Capture the cell that displays the provided text and extract its (X, Y) central coordinate. 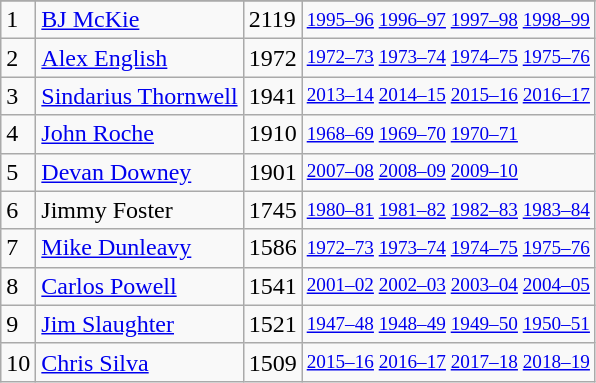
1910 (272, 134)
7 (18, 248)
1972 (272, 58)
1941 (272, 96)
1980–81 1981–82 1982–83 1983–84 (448, 210)
Alex English (140, 58)
1901 (272, 172)
5 (18, 172)
2013–14 2014–15 2015–16 2016–17 (448, 96)
1 (18, 20)
1995–96 1996–97 1997–98 1998–99 (448, 20)
10 (18, 362)
Chris Silva (140, 362)
1541 (272, 286)
2001–02 2002–03 2003–04 2004–05 (448, 286)
1968–69 1969–70 1970–71 (448, 134)
2007–08 2008–09 2009–10 (448, 172)
2015–16 2016–17 2017–18 2018–19 (448, 362)
Mike Dunleavy (140, 248)
Sindarius Thornwell (140, 96)
9 (18, 324)
John Roche (140, 134)
1586 (272, 248)
BJ McKie (140, 20)
Devan Downey (140, 172)
2 (18, 58)
Carlos Powell (140, 286)
2119 (272, 20)
3 (18, 96)
1509 (272, 362)
Jimmy Foster (140, 210)
1947–48 1948–49 1949–50 1950–51 (448, 324)
Jim Slaughter (140, 324)
4 (18, 134)
8 (18, 286)
1521 (272, 324)
6 (18, 210)
1745 (272, 210)
